From the cell containing the given text, extract its center point as (x, y) coordinate. 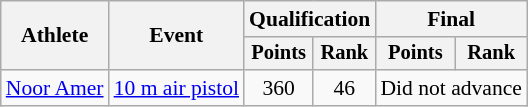
Event (176, 36)
360 (278, 88)
Did not advance (451, 88)
Athlete (55, 36)
Qualification (310, 19)
10 m air pistol (176, 88)
46 (344, 88)
Final (451, 19)
Noor Amer (55, 88)
